Search for the cell housing the specified text and yield its [X, Y] center coordinate. 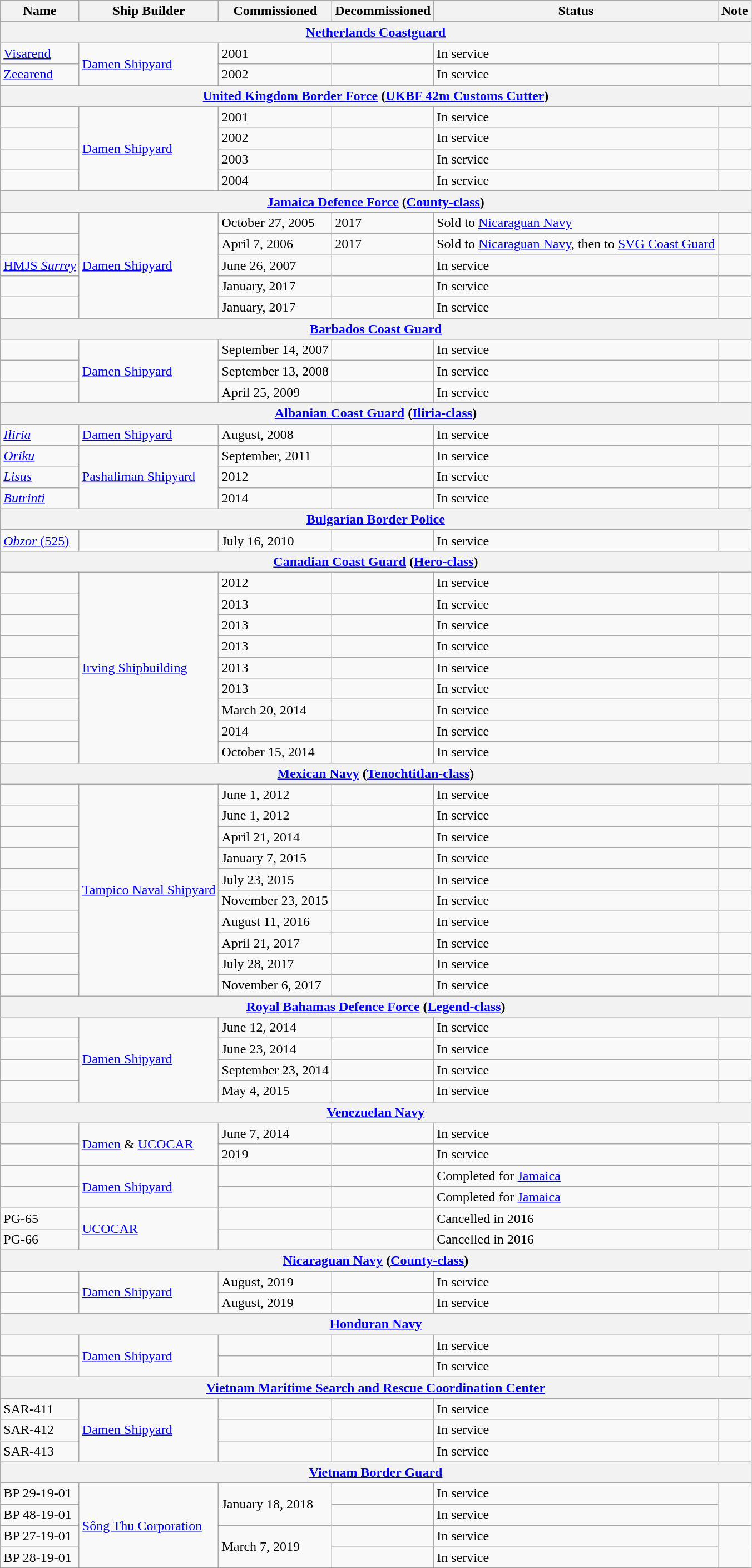
SAR-411 [40, 1409]
March 20, 2014 [275, 710]
BP 28-19-01 [40, 1557]
PG-65 [40, 1218]
United Kingdom Border Force (UKBF 42m Customs Cutter) [376, 96]
Vietnam Maritime Search and Rescue Coordination Center [376, 1388]
SAR-412 [40, 1430]
Sông Thu Corporation [149, 1525]
January 7, 2015 [275, 858]
Barbados Coast Guard [376, 329]
Netherlands Coastguard [376, 32]
BP 29-19-01 [40, 1493]
September, 2011 [275, 456]
November 23, 2015 [275, 900]
Visarend [40, 53]
Venezuelan Navy [376, 1112]
UCOCAR [149, 1229]
Tampico Naval Shipyard [149, 890]
April 25, 2009 [275, 392]
Lisus [40, 477]
Royal Bahamas Defence Force (Legend-class) [376, 1007]
HMJS Surrey [40, 265]
SAR-413 [40, 1451]
Albanian Coast Guard (Iliria-class) [376, 413]
Sold to Nicaraguan Navy, then to SVG Coast Guard [576, 244]
April 7, 2006 [275, 244]
Iliria [40, 435]
Pashaliman Shipyard [149, 477]
September 13, 2008 [275, 371]
January 18, 2018 [275, 1504]
Honduran Navy [376, 1324]
June 23, 2014 [275, 1049]
July 16, 2010 [275, 540]
Zeearend [40, 75]
Mexican Navy (Tenochtitlan-class) [376, 773]
August 11, 2016 [275, 921]
Oriku [40, 456]
Nicaraguan Navy (County-class) [376, 1260]
October 27, 2005 [275, 223]
July 28, 2017 [275, 964]
2003 [275, 159]
PG-66 [40, 1239]
2019 [275, 1155]
Commissioned [275, 11]
Sold to Nicaraguan Navy [576, 223]
Name [40, 11]
September 14, 2007 [275, 350]
Jamaica Defence Force (County-class) [376, 201]
April 21, 2014 [275, 837]
June 12, 2014 [275, 1028]
Damen & UCOCAR [149, 1144]
July 23, 2015 [275, 879]
Butrinti [40, 498]
Status [576, 11]
2004 [275, 180]
October 15, 2014 [275, 752]
BP 48-19-01 [40, 1515]
April 21, 2017 [275, 943]
Decommissioned [383, 11]
Ship Builder [149, 11]
BP 27-19-01 [40, 1536]
Irving Shipbuilding [149, 668]
Note [734, 11]
September 23, 2014 [275, 1070]
August, 2008 [275, 435]
May 4, 2015 [275, 1091]
March 7, 2019 [275, 1546]
Canadian Coast Guard (Hero-class) [376, 561]
November 6, 2017 [275, 985]
Bulgarian Border Police [376, 519]
Obzor (525) [40, 540]
Vietnam Border Guard [376, 1472]
June 26, 2007 [275, 265]
June 7, 2014 [275, 1133]
